Find where the given text appears and provide that cell's center as (x, y) coordinate. 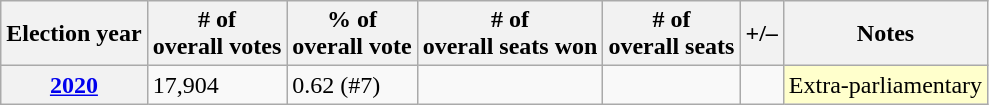
+/– (762, 34)
2020 (74, 85)
# ofoverall seats (672, 34)
# ofoverall votes (217, 34)
% ofoverall vote (352, 34)
Extra-parliamentary (885, 85)
Election year (74, 34)
17,904 (217, 85)
Notes (885, 34)
0.62 (#7) (352, 85)
# ofoverall seats won (510, 34)
